Output the [x, y] coordinate of the center of the cell containing the given text.  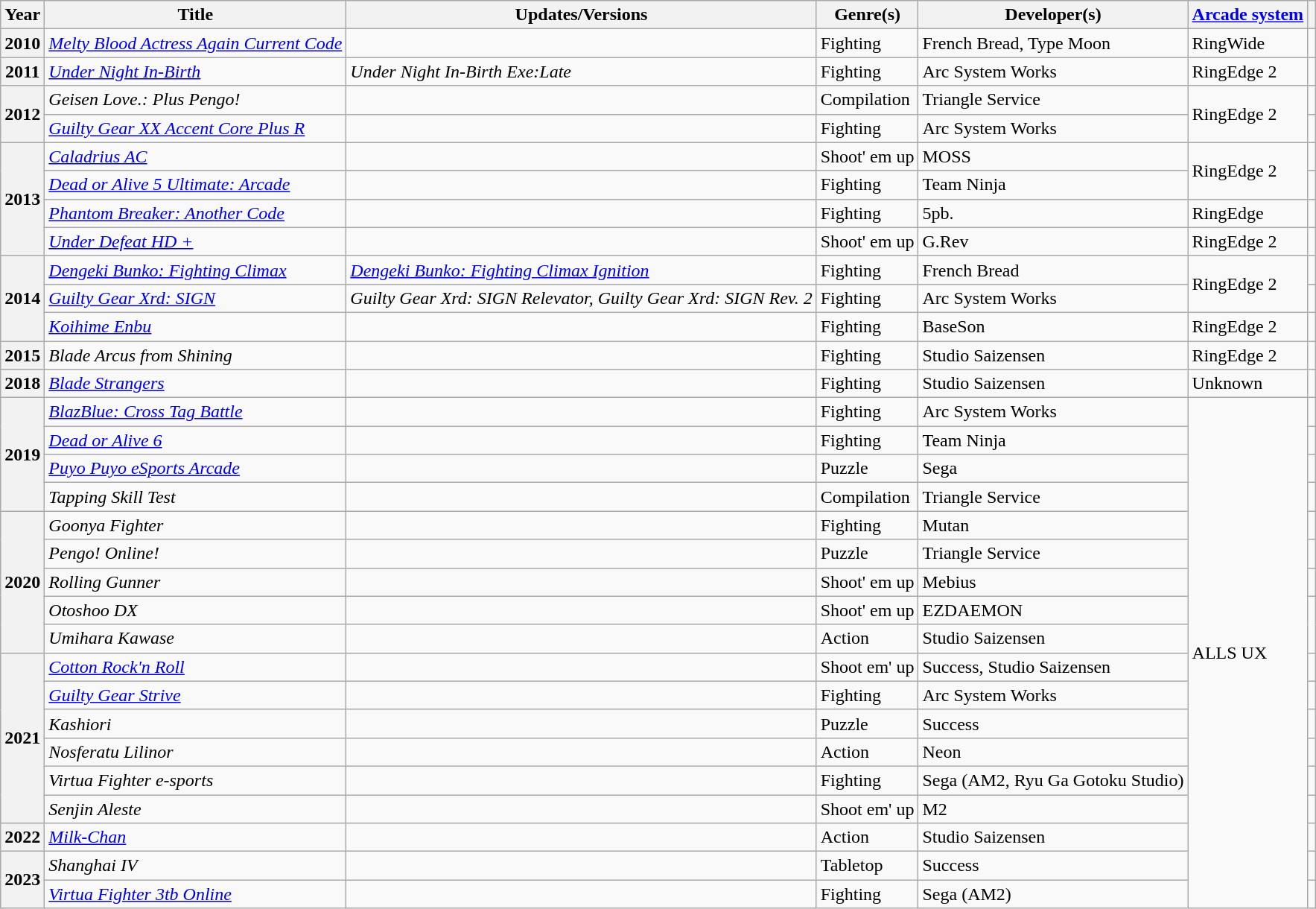
Guilty Gear Xrd: SIGN [195, 298]
2021 [22, 738]
RingWide [1248, 43]
Dengeki Bunko: Fighting Climax Ignition [581, 270]
Puyo Puyo eSports Arcade [195, 469]
Blade Strangers [195, 384]
French Bread [1053, 270]
Senjin Aleste [195, 808]
G.Rev [1053, 241]
Dead or Alive 5 Ultimate: Arcade [195, 185]
Guilty Gear Xrd: SIGN Relevator, Guilty Gear Xrd: SIGN Rev. 2 [581, 298]
Sega (AM2, Ryu Ga Gotoku Studio) [1053, 780]
Goonya Fighter [195, 525]
Caladrius AC [195, 156]
Umihara Kawase [195, 639]
Success, Studio Saizensen [1053, 667]
M2 [1053, 808]
Melty Blood Actress Again Current Code [195, 43]
2013 [22, 199]
Under Night In-Birth [195, 72]
Dengeki Bunko: Fighting Climax [195, 270]
French Bread, Type Moon [1053, 43]
Guilty Gear XX Accent Core Plus R [195, 128]
Neon [1053, 752]
Koihime Enbu [195, 326]
Tabletop [867, 866]
Under Defeat HD + [195, 241]
Sega [1053, 469]
Rolling Gunner [195, 582]
EZDAEMON [1053, 610]
Blade Arcus from Shining [195, 355]
RingEdge [1248, 213]
Mutan [1053, 525]
2012 [22, 114]
Kashiori [195, 723]
Geisen Love.: Plus Pengo! [195, 100]
2023 [22, 880]
ALLS UX [1248, 653]
2011 [22, 72]
Dead or Alive 6 [195, 440]
2022 [22, 837]
2014 [22, 298]
Cotton Rock'n Roll [195, 667]
Guilty Gear Strive [195, 695]
Title [195, 15]
Unknown [1248, 384]
Mebius [1053, 582]
Shanghai IV [195, 866]
Milk-Chan [195, 837]
BlazBlue: Cross Tag Battle [195, 412]
2020 [22, 582]
2019 [22, 454]
Sega (AM2) [1053, 894]
Arcade system [1248, 15]
Tapping Skill Test [195, 497]
Under Night In-Birth Exe:Late [581, 72]
Developer(s) [1053, 15]
Pengo! Online! [195, 554]
MOSS [1053, 156]
Genre(s) [867, 15]
2015 [22, 355]
Year [22, 15]
BaseSon [1053, 326]
5pb. [1053, 213]
2010 [22, 43]
Phantom Breaker: Another Code [195, 213]
Nosferatu Lilinor [195, 752]
Virtua Fighter e-sports [195, 780]
Virtua Fighter 3tb Online [195, 894]
2018 [22, 384]
Updates/Versions [581, 15]
Otoshoo DX [195, 610]
